Detect which cell encompasses the target text, then output its [x, y] center coordinate. 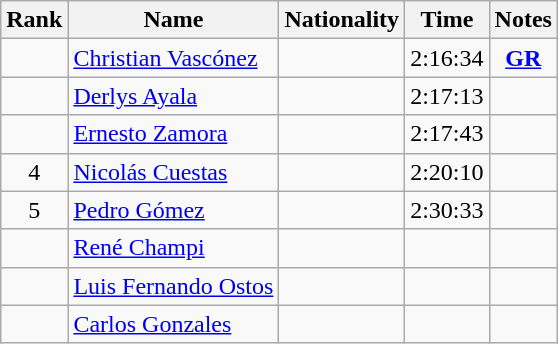
Carlos Gonzales [174, 324]
Name [174, 20]
Derlys Ayala [174, 96]
2:17:13 [447, 96]
Pedro Gómez [174, 210]
Christian Vascónez [174, 58]
4 [34, 172]
René Champi [174, 248]
2:30:33 [447, 210]
Luis Fernando Ostos [174, 286]
Notes [523, 20]
Rank [34, 20]
2:20:10 [447, 172]
Nationality [342, 20]
5 [34, 210]
2:16:34 [447, 58]
2:17:43 [447, 134]
Ernesto Zamora [174, 134]
Time [447, 20]
Nicolás Cuestas [174, 172]
GR [523, 58]
